From the cell containing the given text, extract its center point as [x, y] coordinate. 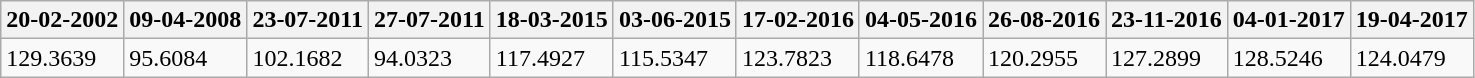
04-01-2017 [1288, 20]
95.6084 [186, 58]
23-07-2011 [308, 20]
09-04-2008 [186, 20]
23-11-2016 [1167, 20]
04-05-2016 [920, 20]
26-08-2016 [1044, 20]
123.7823 [798, 58]
117.4927 [552, 58]
20-02-2002 [62, 20]
17-02-2016 [798, 20]
27-07-2011 [430, 20]
124.0479 [1412, 58]
118.6478 [920, 58]
94.0323 [430, 58]
129.3639 [62, 58]
115.5347 [674, 58]
19-04-2017 [1412, 20]
18-03-2015 [552, 20]
120.2955 [1044, 58]
03-06-2015 [674, 20]
128.5246 [1288, 58]
127.2899 [1167, 58]
102.1682 [308, 58]
